Return (x, y) of the center of cell containing provided text 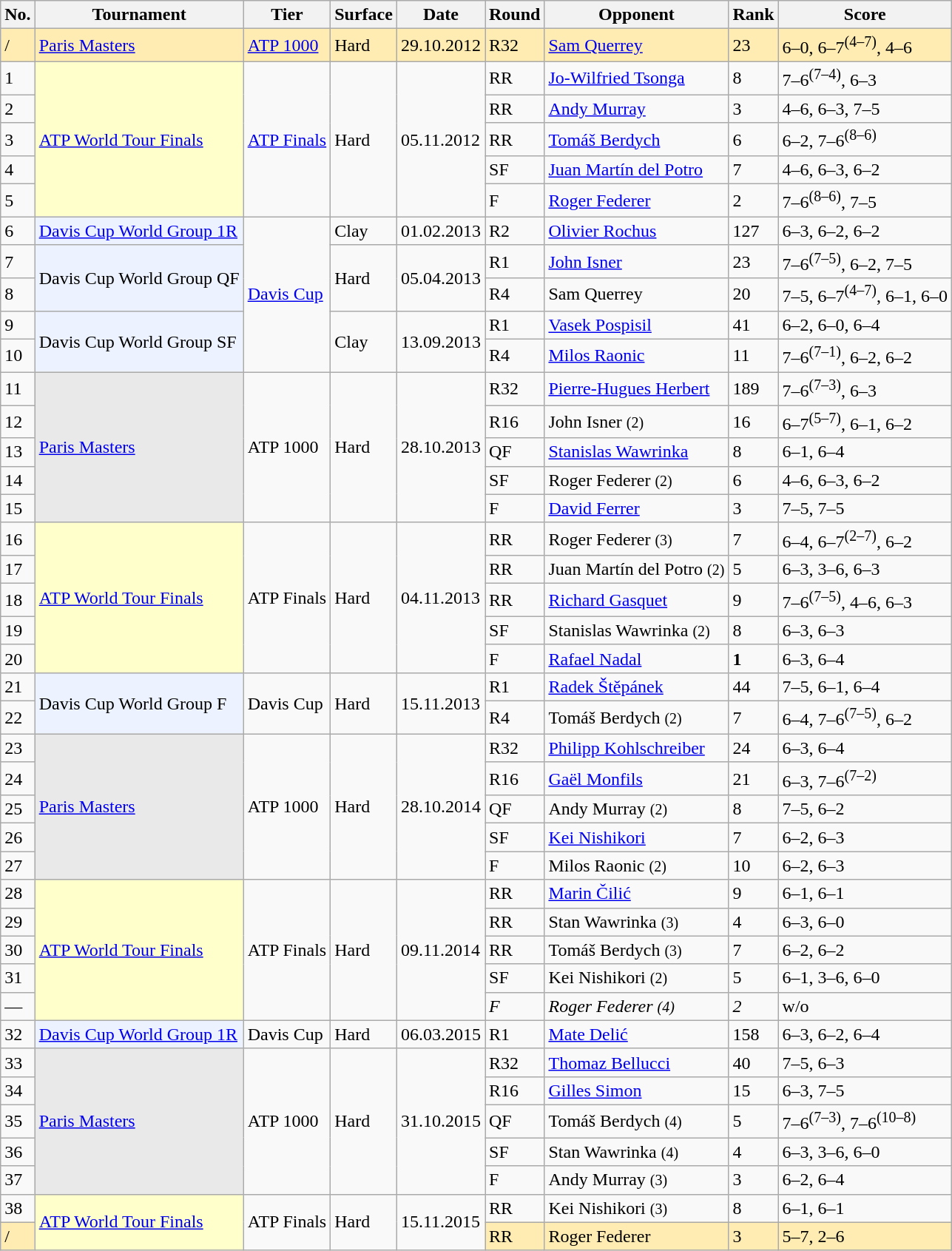
7–6(7–3), 6–3 (865, 389)
R2 (515, 231)
6–1, 6–4 (865, 452)
Andy Murray (2) (636, 809)
7–6(7–4), 6–3 (865, 78)
Rank (753, 15)
25 (18, 809)
127 (753, 231)
7–6(7–1), 6–2, 6–2 (865, 355)
31 (18, 978)
6–3, 3–6, 6–0 (865, 1152)
Milos Raonic (2) (636, 866)
6–3, 6–2, 6–4 (865, 1034)
31.10.2015 (441, 1122)
6–2, 6–2 (865, 950)
27 (18, 866)
Milos Raonic (636, 355)
Davis Cup World Group QF (139, 278)
Opponent (636, 15)
6–0, 6–7(4–7), 4–6 (865, 46)
7–5, 6–7(4–7), 6–1, 6–0 (865, 294)
Stanislas Wawrinka (636, 452)
Tournament (139, 15)
Radek Štěpánek (636, 687)
28.10.2014 (441, 806)
Thomaz Bellucci (636, 1062)
Vasek Pospisil (636, 325)
18 (18, 601)
Philipp Kohlschreiber (636, 748)
35 (18, 1122)
Stanislas Wawrinka (2) (636, 630)
7–5, 7–5 (865, 508)
Tomáš Berdych (636, 139)
John Isner (2) (636, 422)
No. (18, 15)
36 (18, 1152)
29.10.2012 (441, 46)
Stan Wawrinka (4) (636, 1152)
37 (18, 1180)
28.10.2013 (441, 447)
32 (18, 1034)
Juan Martín del Potro (2) (636, 570)
09.11.2014 (441, 950)
Roger Federer (3) (636, 539)
41 (753, 325)
Olivier Rochus (636, 231)
13.09.2013 (441, 342)
26 (18, 837)
44 (753, 687)
6–3, 6–3 (865, 630)
6–3, 7–6(7–2) (865, 778)
30 (18, 950)
Date (441, 15)
15.11.2015 (441, 1222)
Pierre-Hugues Herbert (636, 389)
Davis Cup World Group SF (139, 342)
Kei Nishikori (3) (636, 1208)
6–2, 6–0, 6–4 (865, 325)
Roger Federer (4) (636, 1006)
33 (18, 1062)
Surface (364, 15)
05.11.2012 (441, 139)
158 (753, 1034)
7–5, 6–3 (865, 1062)
Davis Cup World Group F (139, 704)
Andy Murray (636, 109)
12 (18, 422)
Marin Čilić (636, 894)
Tier (287, 15)
Tomáš Berdych (4) (636, 1122)
6–2, 6–4 (865, 1180)
6–4, 6–7(2–7), 6–2 (865, 539)
Juan Martín del Potro (636, 170)
Kei Nishikori (636, 837)
Andy Murray (3) (636, 1180)
6–3, 7–5 (865, 1090)
189 (753, 389)
17 (18, 570)
28 (18, 894)
6–2, 7–6(8–6) (865, 139)
Mate Delić (636, 1034)
6–3, 3–6, 6–3 (865, 570)
6–1, 3–6, 6–0 (865, 978)
Richard Gasquet (636, 601)
40 (753, 1062)
7–6(7–3), 7–6(10–8) (865, 1122)
01.02.2013 (441, 231)
Roger Federer (2) (636, 480)
7–5, 6–1, 6–4 (865, 687)
6–3, 6–0 (865, 922)
Tomáš Berdych (2) (636, 718)
w/o (865, 1006)
22 (18, 718)
04.11.2013 (441, 598)
7–6(8–6), 7–5 (865, 201)
4–6, 6–3, 7–5 (865, 109)
Score (865, 15)
7–6(7–5), 4–6, 6–3 (865, 601)
7–6(7–5), 6–2, 7–5 (865, 262)
13 (18, 452)
Stan Wawrinka (3) (636, 922)
Round (515, 15)
38 (18, 1208)
Kei Nishikori (2) (636, 978)
Jo-Wilfried Tsonga (636, 78)
7–5, 6–2 (865, 809)
19 (18, 630)
29 (18, 922)
05.04.2013 (441, 278)
06.03.2015 (441, 1034)
Gaël Monfils (636, 778)
Rafael Nadal (636, 658)
6–4, 7–6(7–5), 6–2 (865, 718)
14 (18, 480)
34 (18, 1090)
5–7, 2–6 (865, 1236)
— (18, 1006)
John Isner (636, 262)
Gilles Simon (636, 1090)
6–7(5–7), 6–1, 6–2 (865, 422)
Tomáš Berdych (3) (636, 950)
6–3, 6–2, 6–2 (865, 231)
David Ferrer (636, 508)
15.11.2013 (441, 704)
